Identify which cell holds the provided text, then report its (x, y) central coordinate. 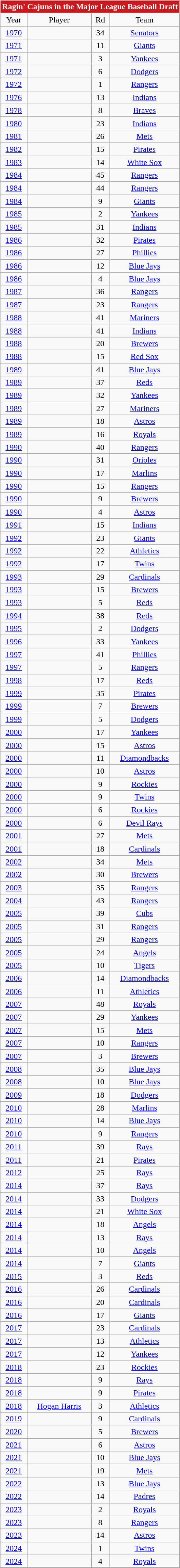
Player (59, 20)
Hogan Harris (59, 1406)
38 (100, 616)
2012 (14, 1173)
Orioles (144, 460)
2019 (14, 1419)
40 (100, 447)
1981 (14, 136)
2009 (14, 1095)
2003 (14, 888)
Ragin' Cajuns in the Major League Baseball Draft (90, 7)
Padres (144, 1497)
44 (100, 188)
36 (100, 292)
22 (100, 551)
48 (100, 1004)
16 (100, 434)
1994 (14, 616)
1970 (14, 33)
30 (100, 875)
Red Sox (144, 356)
Braves (144, 110)
19 (100, 1471)
1991 (14, 525)
2015 (14, 1276)
Cubs (144, 914)
1982 (14, 149)
1996 (14, 642)
Tigers (144, 965)
2020 (14, 1432)
1998 (14, 680)
1995 (14, 629)
28 (100, 1108)
Senators (144, 33)
43 (100, 901)
1980 (14, 123)
2004 (14, 901)
1976 (14, 97)
1983 (14, 162)
45 (100, 175)
1978 (14, 110)
25 (100, 1173)
Year (14, 20)
24 (100, 952)
Rd (100, 20)
Team (144, 20)
Devil Rays (144, 823)
